From the cell containing the given text, extract its center point as [x, y] coordinate. 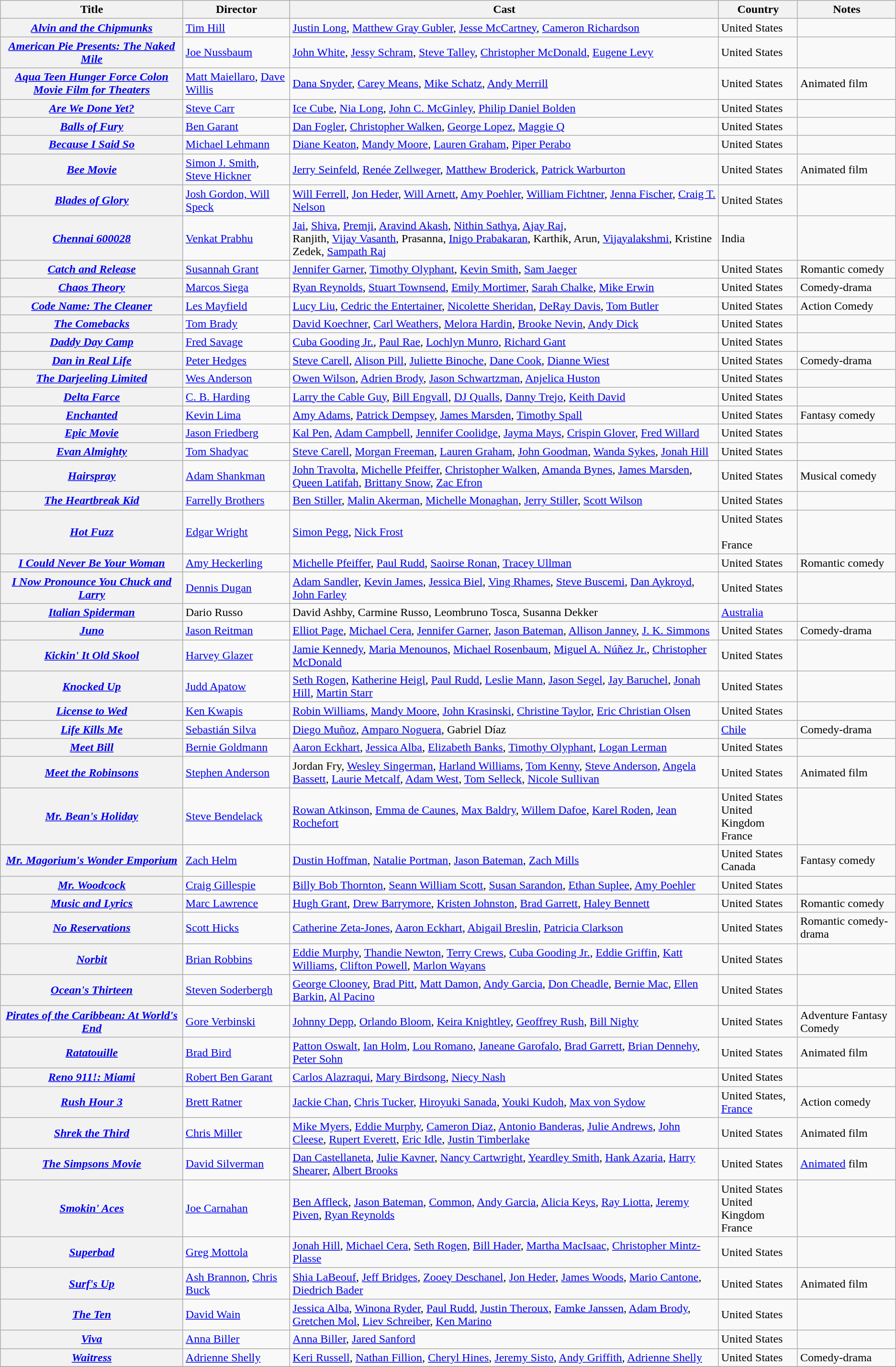
The Heartbreak Kid [92, 501]
Eddie Murphy, Thandie Newton, Terry Crews, Cuba Gooding Jr., Eddie Griffin, Katt Williams, Clifton Powell, Marlon Wayans [504, 959]
Aqua Teen Hunger Force Colon Movie Film for Theaters [92, 83]
David Wain [236, 1314]
Ryan Reynolds, Stuart Townsend, Emily Mortimer, Sarah Chalke, Mike Erwin [504, 287]
Romantic comedy-drama [846, 928]
John White, Jessy Schram, Steve Talley, Christopher McDonald, Eugene Levy [504, 53]
Brett Ratner [236, 1102]
Jamie Kennedy, Maria Menounos, Michael Rosenbaum, Miguel A. Núñez Jr., Christopher McDonald [504, 655]
Chaos Theory [92, 287]
Jerry Seinfeld, Renée Zellweger, Matthew Broderick, Patrick Warburton [504, 169]
India [758, 238]
Adrienne Shelly [236, 1357]
United States, France [758, 1102]
The Comebacks [92, 324]
Aaron Eckhart, Jessica Alba, Elizabeth Banks, Timothy Olyphant, Logan Lerman [504, 748]
Zach Helm [236, 861]
Dan Castellaneta, Julie Kavner, Nancy Cartwright, Yeardley Smith, Hank Azaria, Harry Shearer, Albert Brooks [504, 1164]
Ice Cube, Nia Long, John C. McGinley, Philip Daniel Bolden [504, 108]
Title [92, 10]
Peter Hedges [236, 360]
Amy Adams, Patrick Dempsey, James Marsden, Timothy Spall [504, 415]
Meet Bill [92, 748]
Dario Russo [236, 612]
Ben Garant [236, 126]
Owen Wilson, Adrien Brody, Jason Schwartzman, Anjelica Huston [504, 379]
Italian Spiderman [92, 612]
Adam Sandler, Kevin James, Jessica Biel, Ving Rhames, Steve Buscemi, Dan Aykroyd, John Farley [504, 588]
Ben Stiller, Malin Akerman, Michelle Monaghan, Jerry Stiller, Scott Wilson [504, 501]
Marc Lawrence [236, 903]
Sebastián Silva [236, 729]
Kevin Lima [236, 415]
United StatesFrance [758, 532]
No Reservations [92, 928]
Michael Lehmann [236, 145]
Adam Shankman [236, 476]
Joe Carnahan [236, 1208]
Dan Fogler, Christopher Walken, George Lopez, Maggie Q [504, 126]
Harvey Glazer [236, 655]
I Now Pronounce You Chuck and Larry [92, 588]
Daddy Day Camp [92, 342]
Johnny Depp, Orlando Bloom, Keira Knightley, Geoffrey Rush, Bill Nighy [504, 1021]
Pirates of the Caribbean: At World's End [92, 1021]
Marcos Siega [236, 287]
Jason Reitman [236, 630]
Juno [92, 630]
Elliot Page, Michael Cera, Jennifer Garner, Jason Bateman, Allison Janney, J. K. Simmons [504, 630]
Mr. Magorium's Wonder Emporium [92, 861]
Cast [504, 10]
Ash Brannon, Chris Buck [236, 1284]
Larry the Cable Guy, Bill Engvall, DJ Qualls, Danny Trejo, Keith David [504, 397]
Patton Oswalt, Ian Holm, Lou Romano, Janeane Garofalo, Brad Garrett, Brian Dennehy, Peter Sohn [504, 1052]
Action Comedy [846, 306]
Seth Rogen, Katherine Heigl, Paul Rudd, Leslie Mann, Jason Segel, Jay Baruchel, Jonah Hill, Martin Starr [504, 686]
Dana Snyder, Carey Means, Mike Schatz, Andy Merrill [504, 83]
Craig Gillespie [236, 885]
Brian Robbins [236, 959]
Chennai 600028 [92, 238]
Ratatouille [92, 1052]
Steven Soderbergh [236, 990]
Smokin' Aces [92, 1208]
Simon J. Smith, Steve Hickner [236, 169]
Hot Fuzz [92, 532]
Amy Heckerling [236, 563]
Shrek the Third [92, 1133]
Hugh Grant, Drew Barrymore, Kristen Johnston, Brad Garrett, Haley Bennett [504, 903]
Simon Pegg, Nick Frost [504, 532]
Tim Hill [236, 28]
Enchanted [92, 415]
Australia [758, 612]
The Simpsons Movie [92, 1164]
Jason Friedberg [236, 433]
Evan Almighty [92, 451]
Stephen Anderson [236, 773]
Ken Kwapis [236, 711]
Anna Biller, Jared Sanford [504, 1339]
Country [758, 10]
Balls of Fury [92, 126]
Bee Movie [92, 169]
Keri Russell, Nathan Fillion, Cheryl Hines, Jeremy Sisto, Andy Griffith, Adrienne Shelly [504, 1357]
Susannah Grant [236, 269]
Ocean's Thirteen [92, 990]
Epic Movie [92, 433]
Cuba Gooding Jr., Paul Rae, Lochlyn Munro, Richard Gant [504, 342]
Gore Verbinski [236, 1021]
Brad Bird [236, 1052]
Steve Carell, Alison Pill, Juliette Binoche, Dane Cook, Dianne Wiest [504, 360]
Matt Maiellaro, Dave Willis [236, 83]
Kickin' It Old Skool [92, 655]
Superbad [92, 1252]
Knocked Up [92, 686]
United StatesCanada [758, 861]
Viva [92, 1339]
Adventure Fantasy Comedy [846, 1021]
Lucy Liu, Cedric the Entertainer, Nicolette Sheridan, DeRay Davis, Tom Butler [504, 306]
I Could Never Be Your Woman [92, 563]
Kal Pen, Adam Campbell, Jennifer Coolidge, Jayma Mays, Crispin Glover, Fred Willard [504, 433]
Director [236, 10]
Because I Said So [92, 145]
Jonah Hill, Michael Cera, Seth Rogen, Bill Hader, Martha MacIsaac, Christopher Mintz-Plasse [504, 1252]
Surf's Up [92, 1284]
Mr. Bean's Holiday [92, 817]
Catch and Release [92, 269]
Anna Biller [236, 1339]
Edgar Wright [236, 532]
Scott Hicks [236, 928]
Dennis Dugan [236, 588]
Rowan Atkinson, Emma de Caunes, Max Baldry, Willem Dafoe, Karel Roden, Jean Rochefort [504, 817]
Diane Keaton, Mandy Moore, Lauren Graham, Piper Perabo [504, 145]
Diego Muñoz, Amparo Noguera, Gabriel Díaz [504, 729]
Venkat Prabhu [236, 238]
Josh Gordon, Will Speck [236, 200]
Jennifer Garner, Timothy Olyphant, Kevin Smith, Sam Jaeger [504, 269]
Mike Myers, Eddie Murphy, Cameron Diaz, Antonio Banderas, Julie Andrews, John Cleese, Rupert Everett, Eric Idle, Justin Timberlake [504, 1133]
Blades of Glory [92, 200]
Alvin and the Chipmunks [92, 28]
Joe Nussbaum [236, 53]
Waitress [92, 1357]
Jackie Chan, Chris Tucker, Hiroyuki Sanada, Youki Kudoh, Max von Sydow [504, 1102]
Music and Lyrics [92, 903]
Chile [758, 729]
Les Mayfield [236, 306]
Norbit [92, 959]
Jordan Fry, Wesley Singerman, Harland Williams, Tom Kenny, Steve Anderson, Angela Bassett, Laurie Metcalf, Adam West, Tom Selleck, Nicole Sullivan [504, 773]
Musical comedy [846, 476]
Rush Hour 3 [92, 1102]
Delta Farce [92, 397]
Reno 911!: Miami [92, 1077]
Mr. Woodcock [92, 885]
Dan in Real Life [92, 360]
Steve Carell, Morgan Freeman, Lauren Graham, John Goodman, Wanda Sykes, Jonah Hill [504, 451]
Hairspray [92, 476]
Billy Bob Thornton, Seann William Scott, Susan Sarandon, Ethan Suplee, Amy Poehler [504, 885]
American Pie Presents: The Naked Mile [92, 53]
Code Name: The Cleaner [92, 306]
Judd Apatow [236, 686]
Notes [846, 10]
Bernie Goldmann [236, 748]
Tom Brady [236, 324]
Steve Bendelack [236, 817]
Dustin Hoffman, Natalie Portman, Jason Bateman, Zach Mills [504, 861]
Carlos Alazraqui, Mary Birdsong, Niecy Nash [504, 1077]
Catherine Zeta-Jones, Aaron Eckhart, Abigail Breslin, Patricia Clarkson [504, 928]
Life Kills Me [92, 729]
Fred Savage [236, 342]
George Clooney, Brad Pitt, Matt Damon, Andy Garcia, Don Cheadle, Bernie Mac, Ellen Barkin, Al Pacino [504, 990]
C. B. Harding [236, 397]
Ben Affleck, Jason Bateman, Common, Andy Garcia, Alicia Keys, Ray Liotta, Jeremy Piven, Ryan Reynolds [504, 1208]
Justin Long, Matthew Gray Gubler, Jesse McCartney, Cameron Richardson [504, 28]
John Travolta, Michelle Pfeiffer, Christopher Walken, Amanda Bynes, James Marsden, Queen Latifah, Brittany Snow, Zac Efron [504, 476]
Chris Miller [236, 1133]
Greg Mottola [236, 1252]
Steve Carr [236, 108]
Robin Williams, Mandy Moore, John Krasinski, Christine Taylor, Eric Christian Olsen [504, 711]
The Darjeeling Limited [92, 379]
Michelle Pfeiffer, Paul Rudd, Saoirse Ronan, Tracey Ullman [504, 563]
Shia LaBeouf, Jeff Bridges, Zooey Deschanel, Jon Heder, James Woods, Mario Cantone, Diedrich Bader [504, 1284]
Robert Ben Garant [236, 1077]
Farrelly Brothers [236, 501]
Action comedy [846, 1102]
David Ashby, Carmine Russo, Leombruno Tosca, Susanna Dekker [504, 612]
David Koechner, Carl Weathers, Melora Hardin, Brooke Nevin, Andy Dick [504, 324]
Meet the Robinsons [92, 773]
Are We Done Yet? [92, 108]
Wes Anderson [236, 379]
The Ten [92, 1314]
Tom Shadyac [236, 451]
Will Ferrell, Jon Heder, Will Arnett, Amy Poehler, William Fichtner, Jenna Fischer, Craig T. Nelson [504, 200]
License to Wed [92, 711]
David Silverman [236, 1164]
Jessica Alba, Winona Ryder, Paul Rudd, Justin Theroux, Famke Janssen, Adam Brody, Gretchen Mol, Liev Schreiber, Ken Marino [504, 1314]
